Output the (x, y) coordinate of the center of the cell containing the given text.  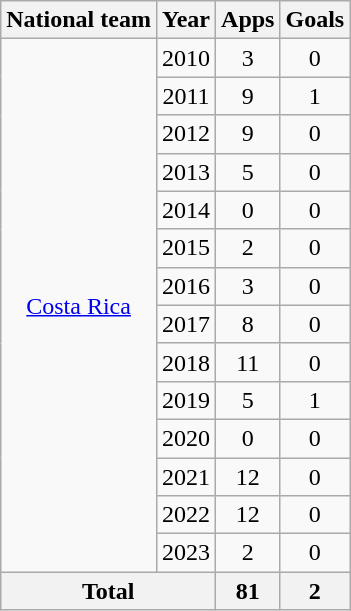
Total (108, 591)
2017 (186, 324)
11 (248, 362)
2020 (186, 438)
2012 (186, 134)
2019 (186, 400)
81 (248, 591)
2016 (186, 286)
2022 (186, 515)
2011 (186, 96)
Year (186, 20)
2014 (186, 210)
2021 (186, 477)
2013 (186, 172)
Apps (248, 20)
2015 (186, 248)
Costa Rica (79, 306)
National team (79, 20)
Goals (315, 20)
2010 (186, 58)
2018 (186, 362)
2023 (186, 553)
8 (248, 324)
